Search for the cell housing the specified text and yield its (x, y) center coordinate. 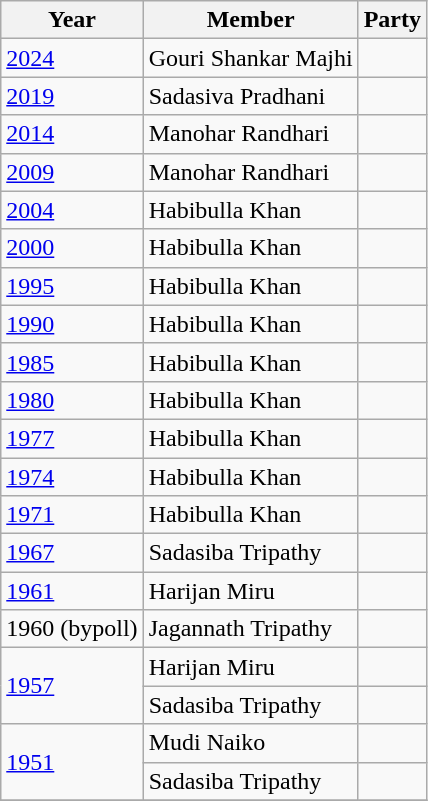
2000 (72, 248)
Mudi Naiko (250, 743)
Party (392, 20)
1990 (72, 324)
Sadasiva Pradhani (250, 96)
1967 (72, 553)
1980 (72, 400)
1951 (72, 762)
1957 (72, 686)
1977 (72, 438)
2014 (72, 134)
2004 (72, 210)
Year (72, 20)
1974 (72, 477)
Jagannath Tripathy (250, 629)
1995 (72, 286)
1971 (72, 515)
2019 (72, 96)
Gouri Shankar Majhi (250, 58)
2009 (72, 172)
1985 (72, 362)
Member (250, 20)
1961 (72, 591)
1960 (bypoll) (72, 629)
2024 (72, 58)
